Search for the cell housing the specified text and yield its (X, Y) center coordinate. 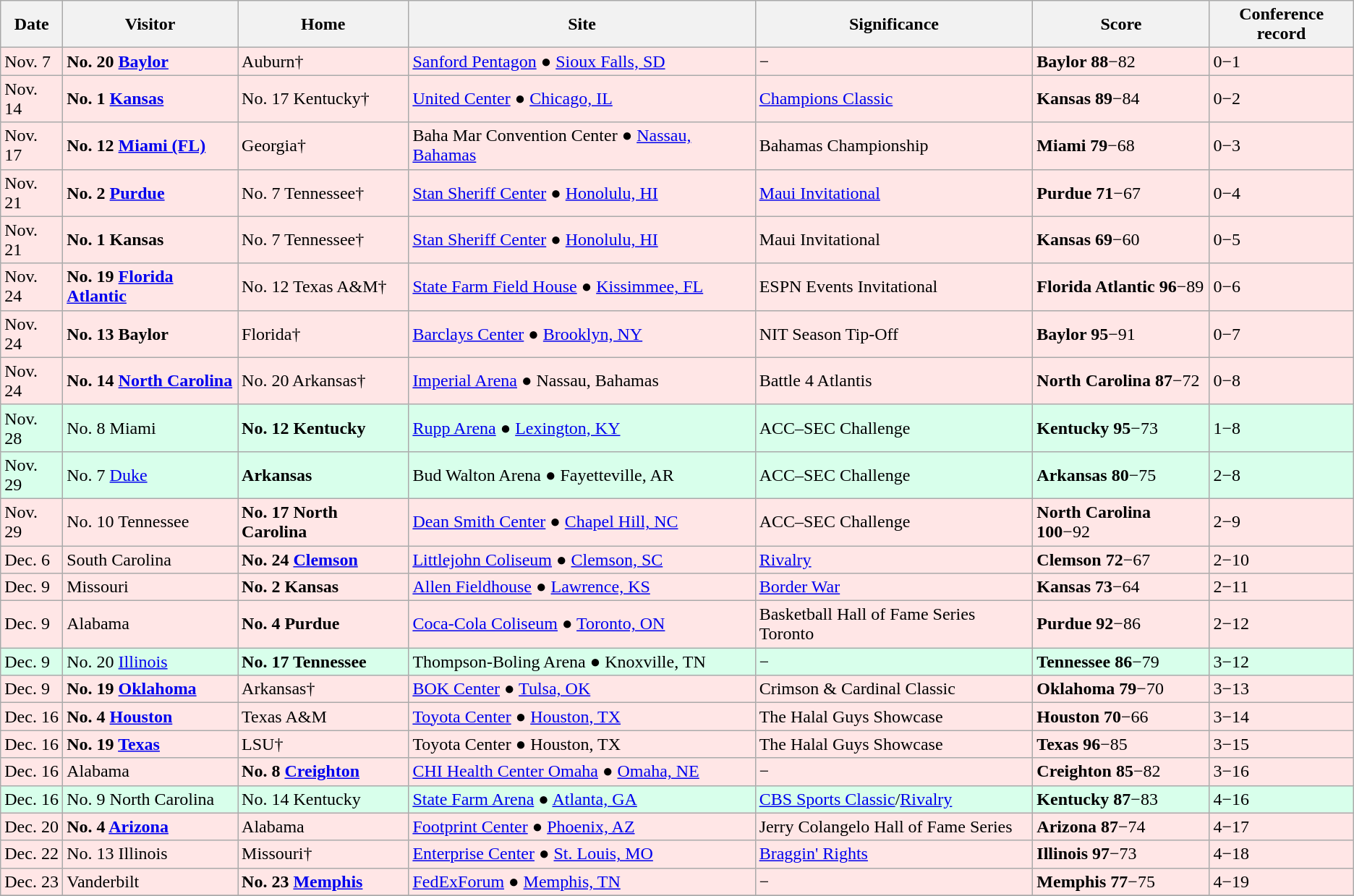
No. 8 Miami (150, 428)
Border War (894, 587)
South Carolina (150, 559)
Arizona 87−74 (1121, 827)
No. 13 Baylor (150, 334)
State Farm Arena ● Atlanta, GA (582, 799)
CBS Sports Classic/Rivalry (894, 799)
0−7 (1282, 334)
No. 20 Illinois (150, 662)
Baha Mar Convention Center ● Nassau, Bahamas (582, 146)
Champions Classic (894, 98)
FedExForum ● Memphis, TN (582, 882)
Florida Atlantic 96−89 (1121, 286)
NIT Season Tip-Off (894, 334)
4−18 (1282, 854)
No. 2 Purdue (150, 192)
Jerry Colangelo Hall of Fame Series (894, 827)
0−2 (1282, 98)
No. 12 Kentucky (323, 428)
Visitor (150, 25)
Significance (894, 25)
Florida† (323, 334)
No. 24 Clemson (323, 559)
No. 20 Arkansas† (323, 380)
Kansas 89−84 (1121, 98)
Basketball Hall of Fame Series Toronto (894, 625)
No. 8 Creighton (323, 772)
2−12 (1282, 625)
Houston 70−66 (1121, 717)
BOK Center ● Tulsa, OK (582, 689)
Missouri (150, 587)
No. 13 Illinois (150, 854)
No. 4 Purdue (323, 625)
No. 19 Oklahoma (150, 689)
Crimson & Cardinal Classic (894, 689)
Site (582, 25)
Miami 79−68 (1121, 146)
Dec. 23 (32, 882)
ESPN Events Invitational (894, 286)
Home (323, 25)
2−9 (1282, 522)
Conference record (1282, 25)
Date (32, 25)
No. 10 Tennessee (150, 522)
LSU† (323, 744)
3−14 (1282, 717)
1−8 (1282, 428)
Footprint Center ● Phoenix, AZ (582, 827)
Vanderbilt (150, 882)
Dec. 22 (32, 854)
Texas A&M (323, 717)
Score (1121, 25)
Kansas 73−64 (1121, 587)
No. 20 Baylor (150, 61)
Purdue 92−86 (1121, 625)
No. 7 Duke (150, 474)
Nov. 14 (32, 98)
2−10 (1282, 559)
0−5 (1282, 240)
No. 4 Arizona (150, 827)
4−19 (1282, 882)
Auburn† (323, 61)
Kansas 69−60 (1121, 240)
Bud Walton Arena ● Fayetteville, AR (582, 474)
3−13 (1282, 689)
0−4 (1282, 192)
No. 17 Kentucky† (323, 98)
Rivalry (894, 559)
No. 12 Miami (FL) (150, 146)
No. 12 Texas A&M† (323, 286)
Barclays Center ● Brooklyn, NY (582, 334)
Nov. 28 (32, 428)
North Carolina 87−72 (1121, 380)
No. 17 North Carolina (323, 522)
2−11 (1282, 587)
0−1 (1282, 61)
Creighton 85−82 (1121, 772)
Allen Fieldhouse ● Lawrence, KS (582, 587)
Oklahoma 79−70 (1121, 689)
Dean Smith Center ● Chapel Hill, NC (582, 522)
Nov. 7 (32, 61)
United Center ● Chicago, IL (582, 98)
Texas 96−85 (1121, 744)
No. 9 North Carolina (150, 799)
Braggin' Rights (894, 854)
Sanford Pentagon ● Sioux Falls, SD (582, 61)
Arkansas† (323, 689)
No. 17 Tennessee (323, 662)
State Farm Field House ● Kissimmee, FL (582, 286)
Thompson-Boling Arena ● Knoxville, TN (582, 662)
0−6 (1282, 286)
CHI Health Center Omaha ● Omaha, NE (582, 772)
Kentucky 87−83 (1121, 799)
Kentucky 95−73 (1121, 428)
Purdue 71−67 (1121, 192)
3−12 (1282, 662)
Georgia† (323, 146)
3−16 (1282, 772)
No. 14 Kentucky (323, 799)
4−16 (1282, 799)
Arkansas (323, 474)
Arkansas 80−75 (1121, 474)
0−3 (1282, 146)
Imperial Arena ● Nassau, Bahamas (582, 380)
Illinois 97−73 (1121, 854)
No. 4 Houston (150, 717)
Rupp Arena ● Lexington, KY (582, 428)
Coca-Cola Coliseum ● Toronto, ON (582, 625)
Bahamas Championship (894, 146)
2−8 (1282, 474)
Littlejohn Coliseum ● Clemson, SC (582, 559)
No. 14 North Carolina (150, 380)
No. 19 Florida Atlantic (150, 286)
0−8 (1282, 380)
Clemson 72−67 (1121, 559)
Dec. 20 (32, 827)
Nov. 17 (32, 146)
3−15 (1282, 744)
4−17 (1282, 827)
Battle 4 Atlantis (894, 380)
Missouri† (323, 854)
Memphis 77−75 (1121, 882)
Baylor 95−91 (1121, 334)
North Carolina 100−92 (1121, 522)
Dec. 6 (32, 559)
No. 19 Texas (150, 744)
No. 23 Memphis (323, 882)
Baylor 88−82 (1121, 61)
No. 2 Kansas (323, 587)
Tennessee 86−79 (1121, 662)
Enterprise Center ● St. Louis, MO (582, 854)
